Scan for the cell matching the given text and deliver its [x, y] coordinate at center. 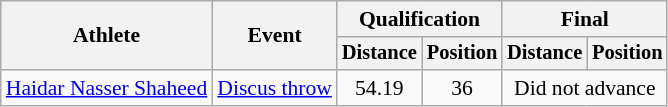
Did not advance [584, 88]
Discus throw [274, 88]
Event [274, 36]
54.19 [380, 88]
Athlete [107, 36]
Haidar Nasser Shaheed [107, 88]
Final [584, 19]
Qualification [420, 19]
36 [462, 88]
